For the text-containing cell, return its midpoint in [x, y] coordinate format. 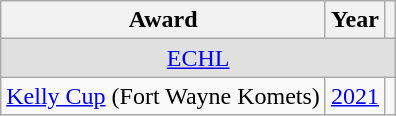
Award [164, 20]
Year [354, 20]
Kelly Cup (Fort Wayne Komets) [164, 96]
2021 [354, 96]
ECHL [198, 58]
